Provide the (x, y) coordinate of the cell's center where the given text is located.  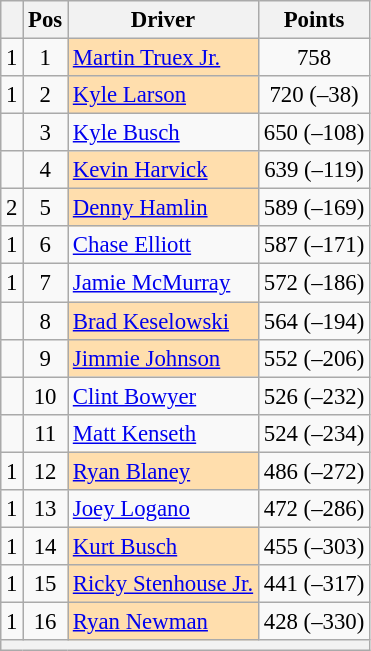
Kevin Harvick (164, 170)
Kurt Busch (164, 546)
486 (–272) (314, 471)
11 (46, 433)
Points (314, 20)
Ricky Stenhouse Jr. (164, 584)
Jimmie Johnson (164, 358)
639 (–119) (314, 170)
472 (–286) (314, 509)
Chase Elliott (164, 245)
455 (–303) (314, 546)
10 (46, 396)
720 (–38) (314, 95)
552 (–206) (314, 358)
Ryan Blaney (164, 471)
Matt Kenseth (164, 433)
13 (46, 509)
Kyle Larson (164, 95)
587 (–171) (314, 245)
589 (–169) (314, 208)
524 (–234) (314, 433)
Martin Truex Jr. (164, 58)
428 (–330) (314, 621)
441 (–317) (314, 584)
12 (46, 471)
9 (46, 358)
Joey Logano (164, 509)
4 (46, 170)
650 (–108) (314, 133)
Denny Hamlin (164, 208)
Kyle Busch (164, 133)
14 (46, 546)
Ryan Newman (164, 621)
15 (46, 584)
8 (46, 321)
5 (46, 208)
Driver (164, 20)
Brad Keselowski (164, 321)
564 (–194) (314, 321)
7 (46, 283)
572 (–186) (314, 283)
526 (–232) (314, 396)
Jamie McMurray (164, 283)
Pos (46, 20)
16 (46, 621)
6 (46, 245)
Clint Bowyer (164, 396)
758 (314, 58)
3 (46, 133)
